Determine the (x, y) coordinate at the center of the cell enclosing the given text.  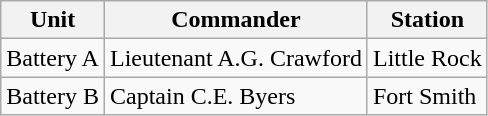
Unit (53, 20)
Lieutenant A.G. Crawford (236, 58)
Captain C.E. Byers (236, 96)
Station (427, 20)
Little Rock (427, 58)
Fort Smith (427, 96)
Commander (236, 20)
Battery A (53, 58)
Battery B (53, 96)
